Return (x, y) of the center of cell containing provided text 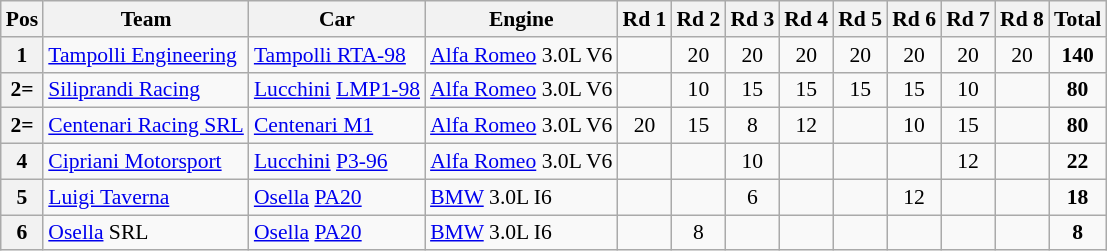
Rd 1 (644, 19)
Lucchini LMP1-98 (337, 90)
Osella SRL (146, 233)
Luigi Taverna (146, 197)
22 (1078, 162)
Team (146, 19)
Total (1078, 19)
4 (22, 162)
Centenari M1 (337, 126)
Tampolli RTA-98 (337, 55)
5 (22, 197)
Rd 4 (806, 19)
Rd 8 (1022, 19)
Rd 3 (752, 19)
Engine (521, 19)
Rd 5 (860, 19)
Siliprandi Racing (146, 90)
140 (1078, 55)
Lucchini P3-96 (337, 162)
Tampolli Engineering (146, 55)
Rd 2 (698, 19)
1 (22, 55)
Pos (22, 19)
Rd 7 (968, 19)
Cipriani Motorsport (146, 162)
Car (337, 19)
Centenari Racing SRL (146, 126)
Rd 6 (914, 19)
18 (1078, 197)
